Provide the [x, y] coordinate of the cell's center where the given text is located.  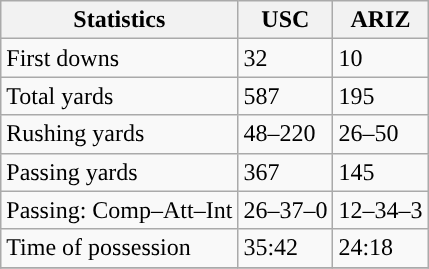
Passing yards [120, 172]
24:18 [380, 248]
26–37–0 [286, 210]
10 [380, 58]
367 [286, 172]
USC [286, 20]
195 [380, 96]
Passing: Comp–Att–Int [120, 210]
35:42 [286, 248]
12–34–3 [380, 210]
587 [286, 96]
26–50 [380, 134]
32 [286, 58]
ARIZ [380, 20]
Total yards [120, 96]
48–220 [286, 134]
145 [380, 172]
Time of possession [120, 248]
Statistics [120, 20]
First downs [120, 58]
Rushing yards [120, 134]
